Output the (x, y) coordinate of the center of the cell containing the given text.  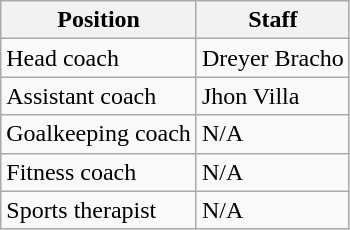
Goalkeeping coach (99, 134)
Sports therapist (99, 210)
Jhon Villa (272, 96)
Head coach (99, 58)
Dreyer Bracho (272, 58)
Staff (272, 20)
Position (99, 20)
Fitness coach (99, 172)
Assistant coach (99, 96)
